Identify which cell holds the provided text, then report its (X, Y) central coordinate. 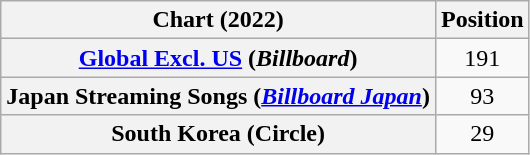
93 (482, 96)
Chart (2022) (218, 20)
Position (482, 20)
Japan Streaming Songs (Billboard Japan) (218, 96)
191 (482, 58)
South Korea (Circle) (218, 134)
Global Excl. US (Billboard) (218, 58)
29 (482, 134)
